Search for the cell housing the specified text and yield its [x, y] center coordinate. 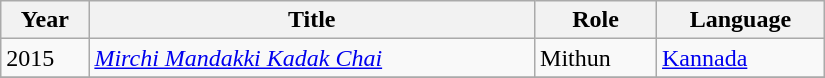
Language [741, 20]
2015 [45, 58]
Mirchi Mandakki Kadak Chai [312, 58]
Title [312, 20]
Mithun [596, 58]
Kannada [741, 58]
Role [596, 20]
Year [45, 20]
